From the cell containing the given text, extract its center point as (x, y) coordinate. 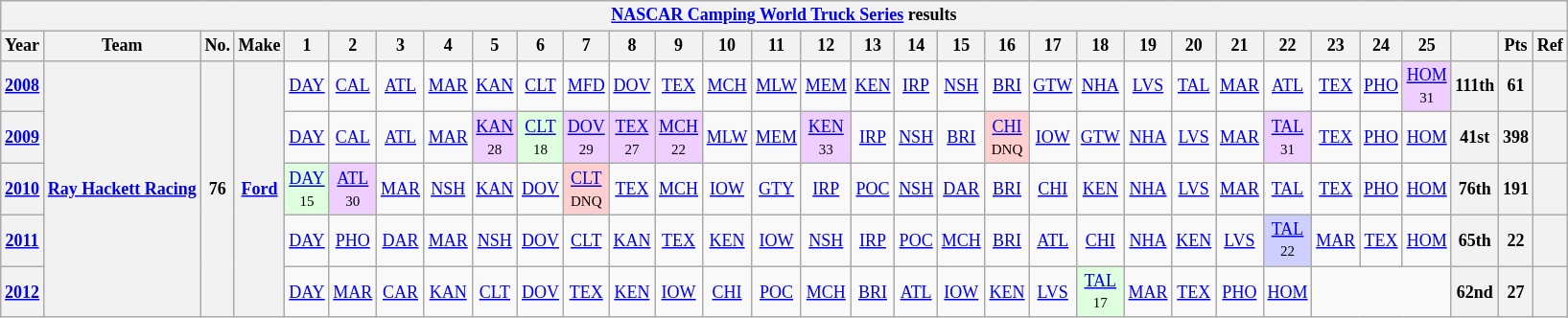
5 (495, 46)
Make (259, 46)
Team (122, 46)
76th (1475, 189)
NASCAR Camping World Truck Series results (784, 15)
CAR (401, 292)
MCH22 (679, 138)
111th (1475, 86)
10 (727, 46)
2008 (23, 86)
GTY (777, 189)
2010 (23, 189)
No. (217, 46)
11 (777, 46)
KAN28 (495, 138)
14 (917, 46)
CHIDNQ (1007, 138)
17 (1053, 46)
41st (1475, 138)
20 (1194, 46)
HOM31 (1427, 86)
TAL17 (1101, 292)
25 (1427, 46)
3 (401, 46)
2 (353, 46)
8 (632, 46)
23 (1336, 46)
Ray Hackett Racing (122, 189)
1 (307, 46)
18 (1101, 46)
19 (1148, 46)
27 (1516, 292)
21 (1240, 46)
61 (1516, 86)
7 (586, 46)
398 (1516, 138)
ATL30 (353, 189)
2011 (23, 240)
12 (826, 46)
4 (448, 46)
15 (961, 46)
TEX27 (632, 138)
CLT18 (541, 138)
65th (1475, 240)
KEN33 (826, 138)
13 (873, 46)
191 (1516, 189)
2012 (23, 292)
9 (679, 46)
Year (23, 46)
TAL22 (1287, 240)
62nd (1475, 292)
Ref (1550, 46)
24 (1381, 46)
DAY15 (307, 189)
6 (541, 46)
CLTDNQ (586, 189)
DOV29 (586, 138)
MFD (586, 86)
16 (1007, 46)
2009 (23, 138)
Pts (1516, 46)
Ford (259, 189)
76 (217, 189)
TAL31 (1287, 138)
